Detect which cell encompasses the target text, then output its [x, y] center coordinate. 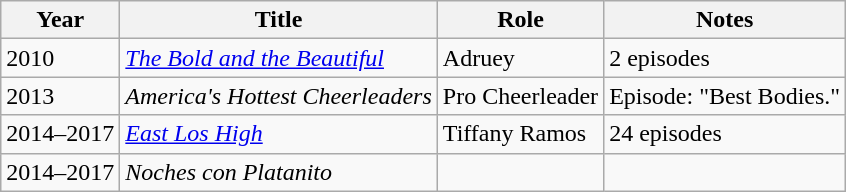
2010 [60, 58]
The Bold and the Beautiful [278, 58]
Role [520, 20]
Adruey [520, 58]
Year [60, 20]
Noches con Platanito [278, 172]
Episode: "Best Bodies." [725, 96]
Title [278, 20]
Pro Cheerleader [520, 96]
America's Hottest Cheerleaders [278, 96]
24 episodes [725, 134]
Tiffany Ramos [520, 134]
Notes [725, 20]
2013 [60, 96]
East Los High [278, 134]
2 episodes [725, 58]
